Extract the (X, Y) coordinate from the center of the cell holding the provided text.  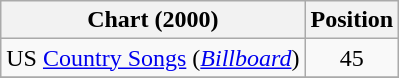
45 (352, 58)
US Country Songs (Billboard) (153, 58)
Position (352, 20)
Chart (2000) (153, 20)
